Provide the [x, y] coordinate of the cell's center where the given text is located.  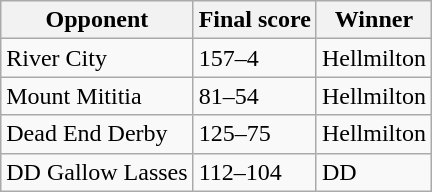
Final score [254, 20]
Mount Mititia [97, 96]
112–104 [254, 172]
DD [374, 172]
DD Gallow Lasses [97, 172]
Opponent [97, 20]
157–4 [254, 58]
Dead End Derby [97, 134]
81–54 [254, 96]
Winner [374, 20]
125–75 [254, 134]
River City [97, 58]
